For the text-containing cell, return its midpoint in (X, Y) coordinate format. 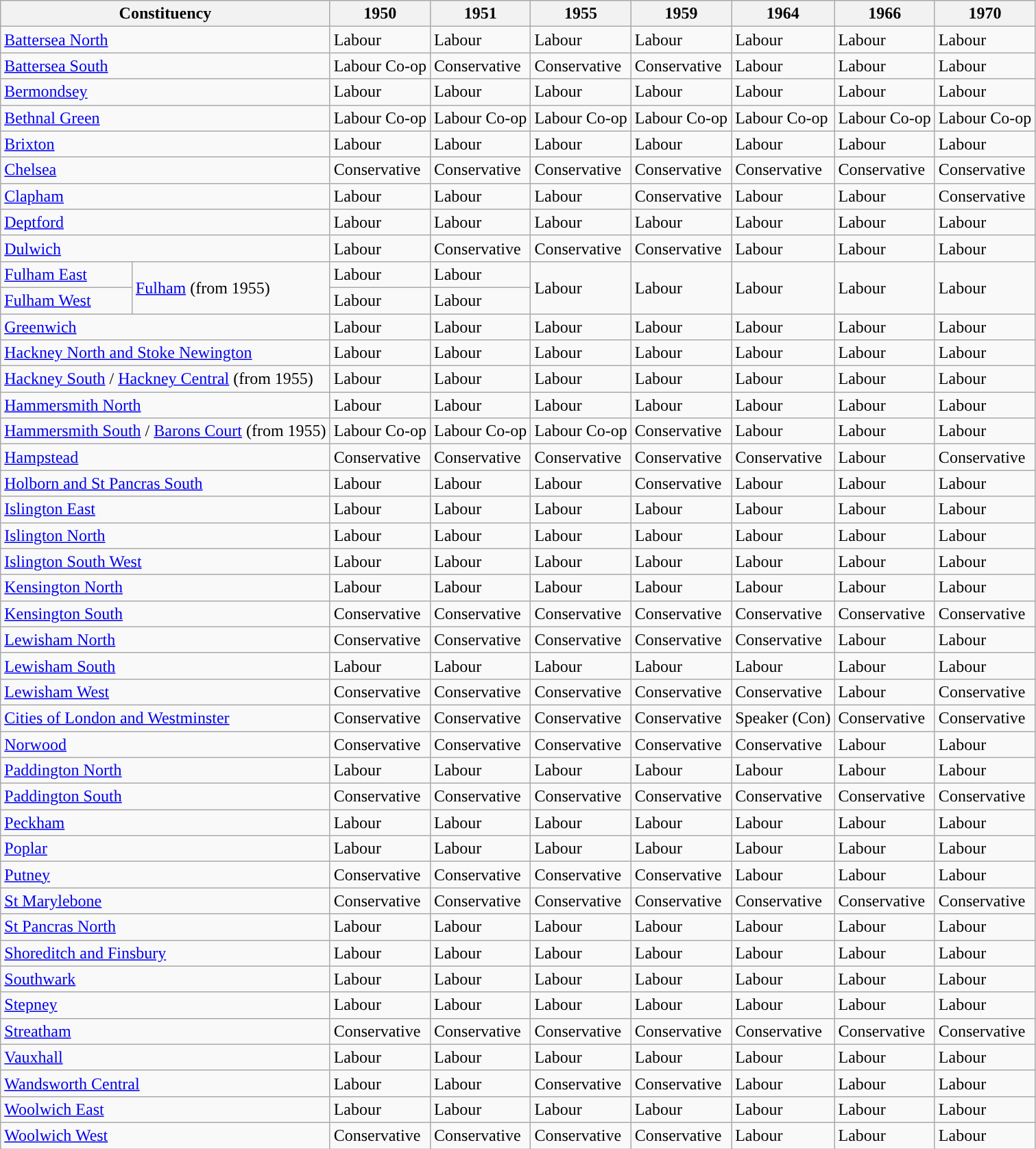
1951 (481, 14)
St Pancras North (165, 927)
Dulwich (165, 248)
Poplar (165, 849)
Woolwich West (165, 1135)
Hammersmith South / Barons Court (from 1955) (165, 431)
Cities of London and Westminster (165, 718)
Putney (165, 875)
Islington North (165, 535)
Lewisham West (165, 692)
1970 (985, 14)
Chelsea (165, 170)
Hammersmith North (165, 405)
Islington South West (165, 561)
1950 (380, 14)
Bethnal Green (165, 118)
Southwark (165, 979)
Hackney South / Hackney Central (from 1955) (165, 379)
Paddington North (165, 771)
Deptford (165, 222)
St Marylebone (165, 901)
Clapham (165, 196)
Greenwich (165, 327)
Stepney (165, 1005)
Woolwich East (165, 1109)
Lewisham North (165, 640)
Hampstead (165, 457)
Holborn and St Pancras South (165, 483)
1955 (581, 14)
Wandsworth Central (165, 1083)
Kensington North (165, 588)
Islington East (165, 509)
Vauxhall (165, 1057)
Fulham West (67, 300)
Fulham (from 1955) (230, 287)
Kensington South (165, 614)
Battersea South (165, 66)
Fulham East (67, 274)
1966 (884, 14)
Battersea North (165, 40)
Lewisham South (165, 666)
1959 (681, 14)
Constituency (165, 14)
Streatham (165, 1031)
Hackney North and Stoke Newington (165, 353)
Norwood (165, 744)
Speaker (Con) (783, 718)
1964 (783, 14)
Brixton (165, 144)
Shoreditch and Finsbury (165, 953)
Paddington South (165, 797)
Bermondsey (165, 92)
Peckham (165, 823)
